Extract the [X, Y] coordinate from the center of the cell holding the provided text.  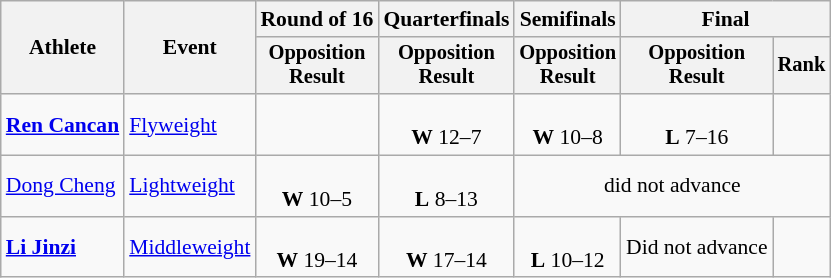
W 17–14 [446, 248]
W 19–14 [316, 248]
W 10–8 [568, 124]
Did not advance [697, 248]
L 7–16 [697, 124]
Event [190, 48]
W 10–5 [316, 186]
Rank [802, 66]
Quarterfinals [446, 19]
Dong Cheng [62, 186]
Li Jinzi [62, 248]
L 8–13 [446, 186]
Middleweight [190, 248]
Athlete [62, 48]
Final [726, 19]
Semifinals [568, 19]
Round of 16 [316, 19]
W 12–7 [446, 124]
Ren Cancan [62, 124]
Flyweight [190, 124]
Lightweight [190, 186]
did not advance [672, 186]
L 10–12 [568, 248]
